Find where the given text appears and provide that cell's center as [x, y] coordinate. 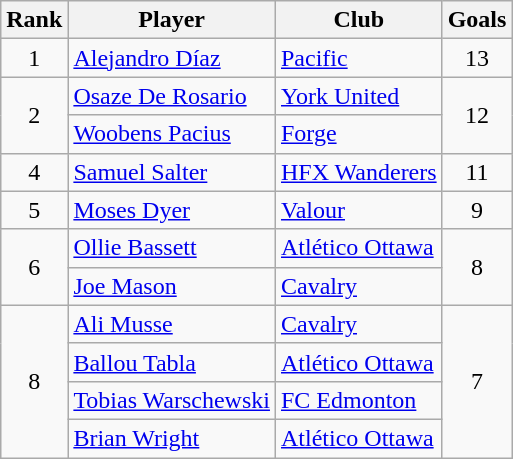
Rank [34, 20]
Valour [358, 210]
Pacific [358, 58]
Club [358, 20]
2 [34, 115]
Brian Wright [172, 438]
7 [477, 381]
Osaze De Rosario [172, 96]
9 [477, 210]
HFX Wanderers [358, 172]
Joe Mason [172, 286]
Samuel Salter [172, 172]
Ballou Tabla [172, 362]
13 [477, 58]
11 [477, 172]
Player [172, 20]
Ollie Bassett [172, 248]
12 [477, 115]
Tobias Warschewski [172, 400]
5 [34, 210]
Alejandro Díaz [172, 58]
Moses Dyer [172, 210]
Goals [477, 20]
4 [34, 172]
1 [34, 58]
6 [34, 267]
Ali Musse [172, 324]
York United [358, 96]
FC Edmonton [358, 400]
Forge [358, 134]
Woobens Pacius [172, 134]
